Scan for the cell matching the given text and deliver its (x, y) coordinate at center. 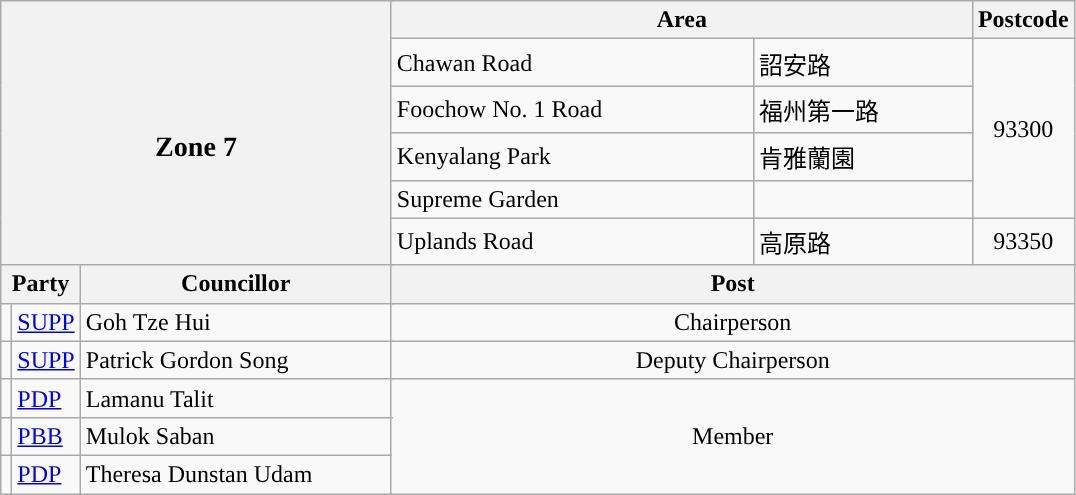
Mulok Saban (236, 436)
高原路 (862, 242)
Member (732, 436)
Area (682, 20)
Postcode (1023, 20)
PBB (46, 436)
Post (732, 284)
Lamanu Talit (236, 398)
福州第一路 (862, 110)
詔安路 (862, 62)
Deputy Chairperson (732, 360)
Uplands Road (572, 242)
93300 (1023, 128)
Kenyalang Park (572, 156)
Foochow No. 1 Road (572, 110)
Goh Tze Hui (236, 322)
Theresa Dunstan Udam (236, 474)
Supreme Garden (572, 199)
Zone 7 (196, 133)
93350 (1023, 242)
肯雅蘭園 (862, 156)
Patrick Gordon Song (236, 360)
Chairperson (732, 322)
Chawan Road (572, 62)
Councillor (236, 284)
Party (41, 284)
